Output the (X, Y) coordinate of the center of the cell containing the given text.  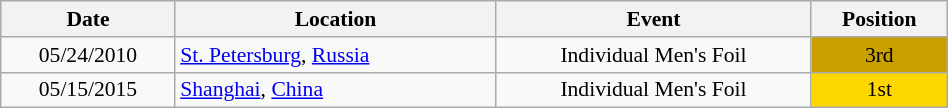
Position (879, 19)
Location (335, 19)
St. Petersburg, Russia (335, 55)
1st (879, 90)
05/15/2015 (88, 90)
3rd (879, 55)
Shanghai, China (335, 90)
Date (88, 19)
Event (654, 19)
05/24/2010 (88, 55)
